Return (x, y) of the center of cell containing provided text 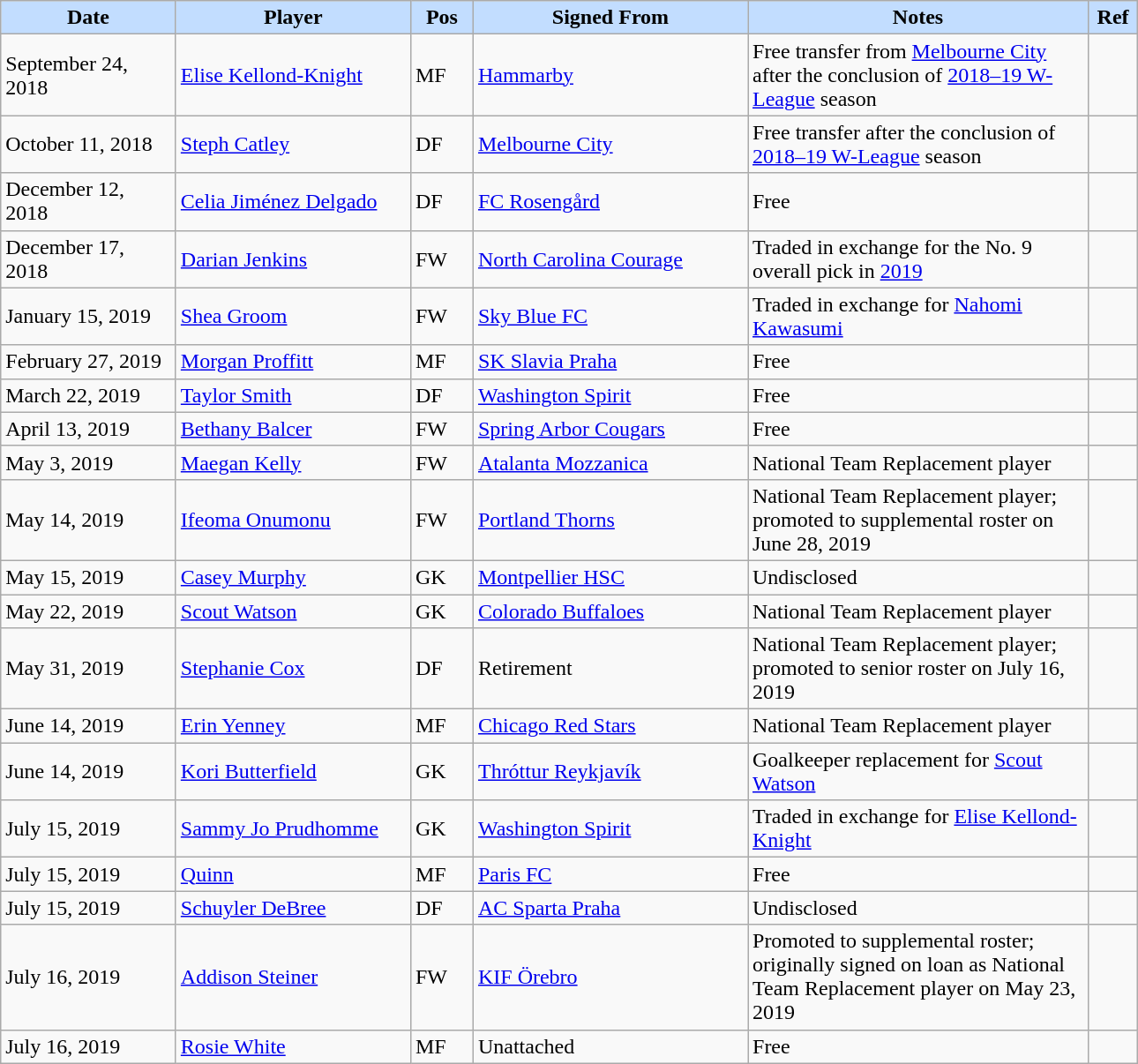
Shea Groom (293, 316)
National Team Replacement player; promoted to supplemental roster on June 28, 2019 (918, 520)
March 22, 2019 (88, 395)
February 27, 2019 (88, 362)
Date (88, 18)
Erin Yenney (293, 726)
December 17, 2018 (88, 259)
Traded in exchange for Elise Kellond-Knight (918, 829)
Chicago Red Stars (610, 726)
Goalkeeper replacement for Scout Watson (918, 771)
Free transfer after the conclusion of 2018–19 W-League season (918, 145)
Morgan Proffitt (293, 362)
Sammy Jo Prudhomme (293, 829)
Kori Butterfield (293, 771)
Thróttur Reykjavík (610, 771)
National Team Replacement player; promoted to senior roster on July 16, 2019 (918, 669)
KIF Örebro (610, 978)
May 15, 2019 (88, 577)
Traded in exchange for Nahomi Kawasumi (918, 316)
Maegan Kelly (293, 462)
April 13, 2019 (88, 429)
Melbourne City (610, 145)
May 31, 2019 (88, 669)
Unattached (610, 1046)
Addison Steiner (293, 978)
Casey Murphy (293, 577)
December 12, 2018 (88, 201)
Free transfer from Melbourne City after the conclusion of 2018–19 W-League season (918, 75)
Elise Kellond-Knight (293, 75)
Promoted to supplemental roster; originally signed on loan as National Team Replacement player on May 23, 2019 (918, 978)
Darian Jenkins (293, 259)
Colorado Buffaloes (610, 611)
Signed From (610, 18)
Taylor Smith (293, 395)
Notes (918, 18)
Celia Jiménez Delgado (293, 201)
May 22, 2019 (88, 611)
Rosie White (293, 1046)
Spring Arbor Cougars (610, 429)
Scout Watson (293, 611)
FC Rosengård (610, 201)
Traded in exchange for the No. 9 overall pick in 2019 (918, 259)
Paris FC (610, 874)
Ref (1113, 18)
Ifeoma Onumonu (293, 520)
SK Slavia Praha (610, 362)
Stephanie Cox (293, 669)
Portland Thorns (610, 520)
Player (293, 18)
Bethany Balcer (293, 429)
North Carolina Courage (610, 259)
Atalanta Mozzanica (610, 462)
September 24, 2018 (88, 75)
AC Sparta Praha (610, 908)
Quinn (293, 874)
May 3, 2019 (88, 462)
May 14, 2019 (88, 520)
Retirement (610, 669)
January 15, 2019 (88, 316)
Schuyler DeBree (293, 908)
Pos (441, 18)
Montpellier HSC (610, 577)
October 11, 2018 (88, 145)
Hammarby (610, 75)
Steph Catley (293, 145)
Sky Blue FC (610, 316)
